Scan for the cell matching the given text and deliver its [X, Y] coordinate at center. 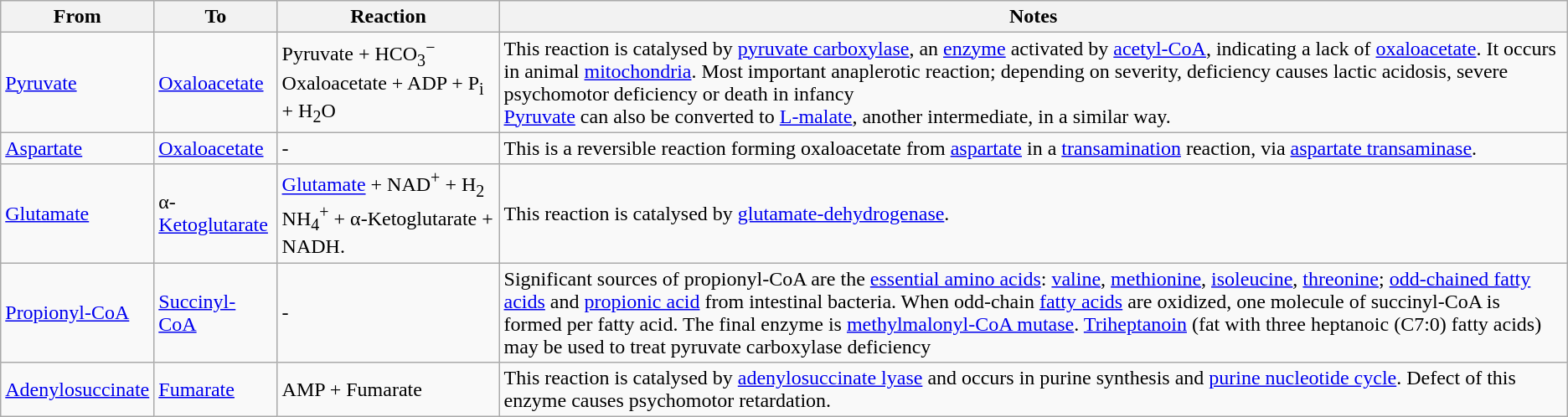
Glutamate + NAD+ + H2 NH4+ + α-Ketoglutarate + NADH. [389, 214]
Aspartate [77, 148]
Propionyl-CoA [77, 313]
To [216, 17]
Glutamate [77, 214]
AMP + Fumarate [389, 390]
Fumarate [216, 390]
Pyruvate [77, 82]
Notes [1034, 17]
This reaction is catalysed by glutamate-dehydrogenase. [1034, 214]
From [77, 17]
Reaction [389, 17]
α-Ketoglutarate [216, 214]
Pyruvate + HCO3− Oxaloacetate + ADP + Pi + H2O [389, 82]
Adenylosuccinate [77, 390]
Succinyl-CoA [216, 313]
This is a reversible reaction forming oxaloacetate from aspartate in a transamination reaction, via aspartate transaminase. [1034, 148]
